Determine the [X, Y] coordinate at the center of the cell enclosing the given text.  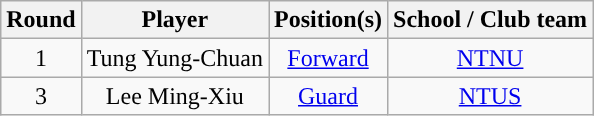
1 [41, 58]
School / Club team [490, 20]
Round [41, 20]
Position(s) [328, 20]
Guard [328, 96]
Forward [328, 58]
3 [41, 96]
Lee Ming-Xiu [174, 96]
Tung Yung-Chuan [174, 58]
NTNU [490, 58]
NTUS [490, 96]
Player [174, 20]
